Find where the given text appears and provide that cell's center as [X, Y] coordinate. 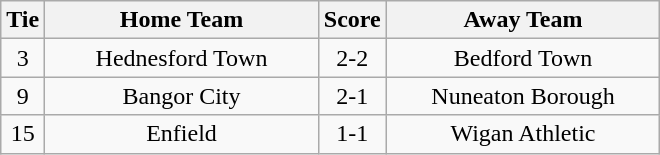
2-1 [352, 96]
Hednesford Town [182, 58]
Enfield [182, 134]
Bangor City [182, 96]
3 [23, 58]
9 [23, 96]
1-1 [352, 134]
15 [23, 134]
Wigan Athletic [523, 134]
Score [352, 20]
2-2 [352, 58]
Bedford Town [523, 58]
Home Team [182, 20]
Nuneaton Borough [523, 96]
Tie [23, 20]
Away Team [523, 20]
